Output the [X, Y] coordinate of the center of the cell containing the given text.  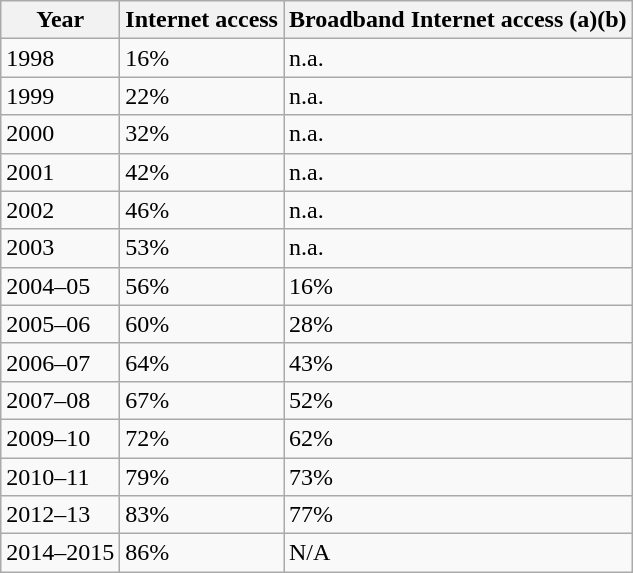
2002 [60, 210]
42% [202, 172]
2010–11 [60, 477]
2007–08 [60, 400]
Internet access [202, 20]
Year [60, 20]
60% [202, 324]
83% [202, 515]
62% [458, 438]
2004–05 [60, 286]
2003 [60, 248]
73% [458, 477]
46% [202, 210]
2014–2015 [60, 553]
1998 [60, 58]
53% [202, 248]
86% [202, 553]
2001 [60, 172]
56% [202, 286]
2005–06 [60, 324]
72% [202, 438]
77% [458, 515]
2012–13 [60, 515]
67% [202, 400]
1999 [60, 96]
43% [458, 362]
Broadband Internet access (a)(b) [458, 20]
22% [202, 96]
2009–10 [60, 438]
52% [458, 400]
N/A [458, 553]
2006–07 [60, 362]
32% [202, 134]
79% [202, 477]
2000 [60, 134]
64% [202, 362]
28% [458, 324]
